Extract the [X, Y] coordinate from the center of the cell holding the provided text.  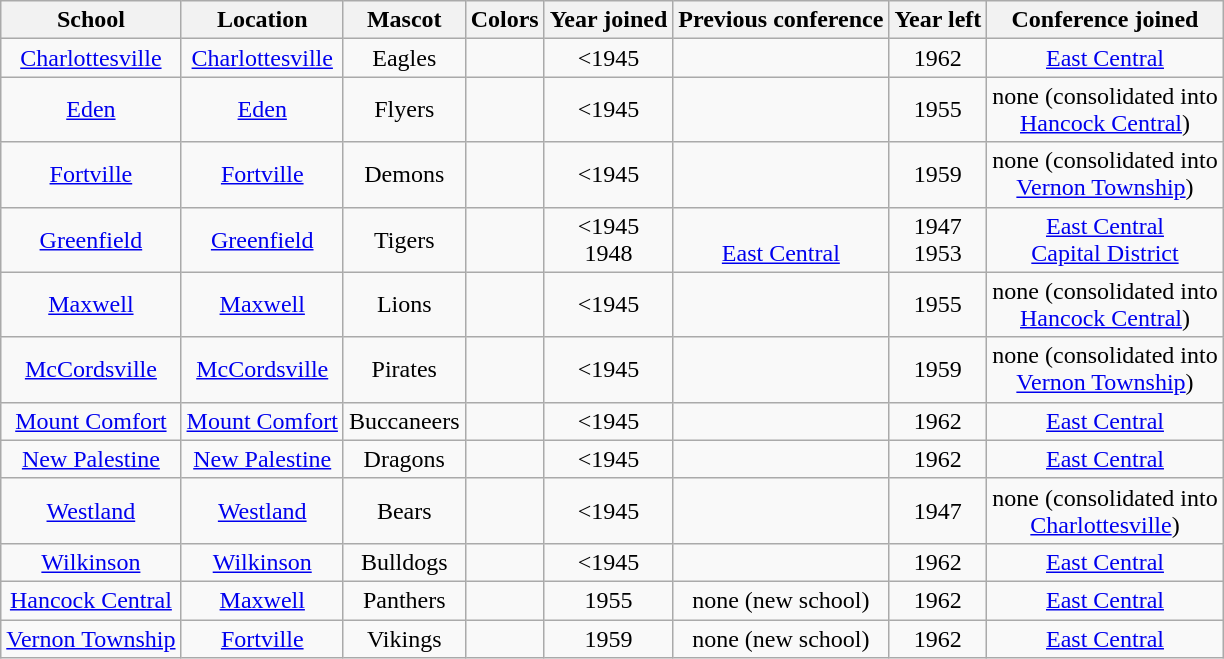
Demons [404, 174]
19471953 [938, 240]
Buccaneers [404, 421]
Tigers [404, 240]
Dragons [404, 459]
Colors [504, 20]
Eagles [404, 58]
Pirates [404, 370]
none (consolidated intoCharlottesville) [1105, 510]
Vernon Township [91, 639]
Lions [404, 304]
Previous conference [781, 20]
Year left [938, 20]
Bulldogs [404, 562]
Vikings [404, 639]
Conference joined [1105, 20]
Hancock Central [91, 600]
Location [262, 20]
<19451948 [608, 240]
1947 [938, 510]
Flyers [404, 110]
Bears [404, 510]
Year joined [608, 20]
Panthers [404, 600]
East CentralCapital District [1105, 240]
School [91, 20]
Mascot [404, 20]
